Return the (x, y) coordinate for the center point of the cell that contains the specified text.  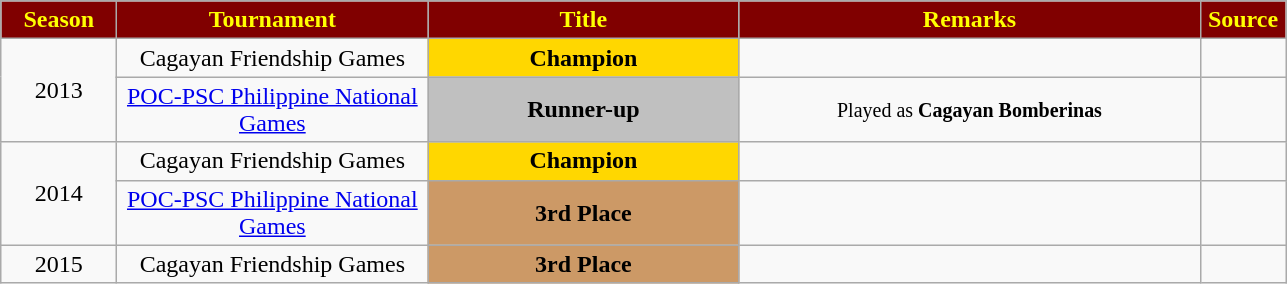
Season (59, 20)
2015 (59, 264)
2013 (59, 90)
Source (1243, 20)
Runner-up (584, 110)
Played as Cagayan Bomberinas (970, 110)
Title (584, 20)
2014 (59, 194)
Remarks (970, 20)
Tournament (272, 20)
